Capture the cell that displays the provided text and extract its [x, y] central coordinate. 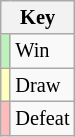
Key [38, 17]
Defeat [42, 118]
Draw [42, 85]
Win [42, 51]
